Return [x, y] of the center of cell containing provided text 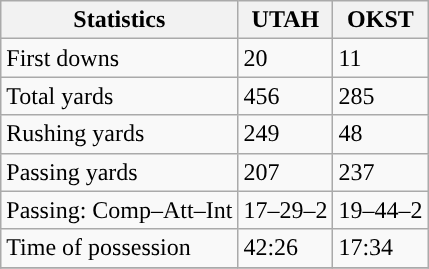
17:34 [380, 248]
20 [286, 58]
UTAH [286, 20]
237 [380, 172]
285 [380, 96]
17–29–2 [286, 210]
Rushing yards [120, 134]
207 [286, 172]
Total yards [120, 96]
48 [380, 134]
42:26 [286, 248]
19–44–2 [380, 210]
Passing: Comp–Att–Int [120, 210]
Time of possession [120, 248]
456 [286, 96]
Passing yards [120, 172]
OKST [380, 20]
249 [286, 134]
Statistics [120, 20]
First downs [120, 58]
11 [380, 58]
